For the text-containing cell, return its midpoint in [x, y] coordinate format. 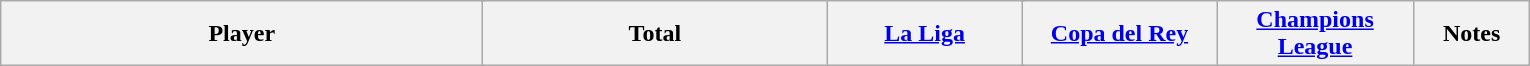
La Liga [925, 34]
Total [655, 34]
Copa del Rey [1119, 34]
Notes [1472, 34]
Player [242, 34]
Champions League [1314, 34]
